Provide the [X, Y] coordinate of the cell's center where the given text is located.  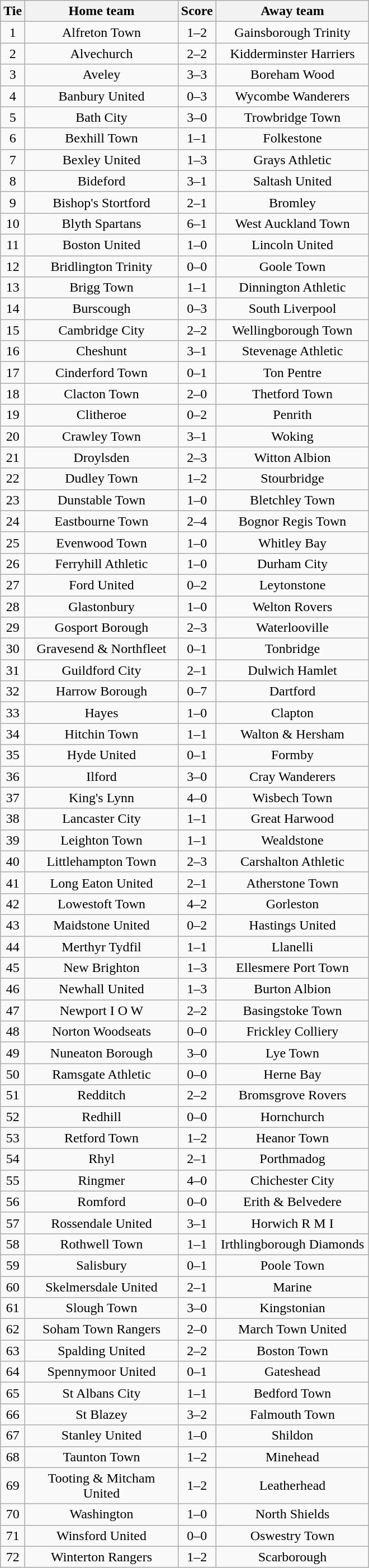
Aveley [102, 75]
Lincoln United [292, 245]
4–2 [197, 904]
Bideford [102, 181]
26 [13, 564]
Lancaster City [102, 819]
46 [13, 989]
Trowbridge Town [292, 117]
Witton Albion [292, 457]
Bexley United [102, 160]
Shildon [292, 1436]
1 [13, 32]
15 [13, 330]
Rothwell Town [102, 1244]
Dinnington Athletic [292, 288]
Wisbech Town [292, 798]
Hornchurch [292, 1117]
Irthlingborough Diamonds [292, 1244]
Woking [292, 436]
Winterton Rangers [102, 1557]
43 [13, 925]
Redhill [102, 1117]
Banbury United [102, 96]
Clacton Town [102, 394]
35 [13, 755]
51 [13, 1095]
71 [13, 1536]
Frickley Colliery [292, 1032]
38 [13, 819]
Long Eaton United [102, 883]
2–4 [197, 521]
Durham City [292, 564]
Tonbridge [292, 649]
Evenwood Town [102, 542]
Whitley Bay [292, 542]
Ford United [102, 585]
69 [13, 1486]
Cheshunt [102, 351]
Chichester City [292, 1180]
57 [13, 1223]
Kidderminster Harriers [292, 54]
Droylsden [102, 457]
63 [13, 1351]
29 [13, 628]
South Liverpool [292, 309]
Home team [102, 11]
55 [13, 1180]
Ton Pentre [292, 373]
Llanelli [292, 947]
West Auckland Town [292, 223]
St Blazey [102, 1414]
Retford Town [102, 1138]
16 [13, 351]
Cambridge City [102, 330]
Gosport Borough [102, 628]
Newport I O W [102, 1011]
Score [197, 11]
11 [13, 245]
40 [13, 861]
Blyth Spartans [102, 223]
Wealdstone [292, 840]
72 [13, 1557]
64 [13, 1372]
Taunton Town [102, 1457]
50 [13, 1074]
Tooting & Mitcham United [102, 1486]
3 [13, 75]
Leatherhead [292, 1486]
Gorleston [292, 904]
Bexhill Town [102, 139]
54 [13, 1159]
Formby [292, 755]
28 [13, 606]
Dulwich Hamlet [292, 670]
Away team [292, 11]
Waterlooville [292, 628]
Erith & Belvedere [292, 1202]
Rhyl [102, 1159]
Eastbourne Town [102, 521]
52 [13, 1117]
Stourbridge [292, 479]
18 [13, 394]
25 [13, 542]
Burton Albion [292, 989]
Saltash United [292, 181]
3–2 [197, 1414]
Bromley [292, 202]
Hayes [102, 713]
Penrith [292, 415]
59 [13, 1265]
Washington [102, 1514]
Dudley Town [102, 479]
3–3 [197, 75]
Maidstone United [102, 925]
48 [13, 1032]
67 [13, 1436]
Great Harwood [292, 819]
23 [13, 500]
Norton Woodseats [102, 1032]
Boston Town [292, 1351]
8 [13, 181]
Wellingborough Town [292, 330]
60 [13, 1286]
Rossendale United [102, 1223]
St Albans City [102, 1393]
44 [13, 947]
Lye Town [292, 1053]
9 [13, 202]
53 [13, 1138]
Gravesend & Northfleet [102, 649]
Gateshead [292, 1372]
Skelmersdale United [102, 1286]
King's Lynn [102, 798]
5 [13, 117]
Nuneaton Borough [102, 1053]
Brigg Town [102, 288]
Goole Town [292, 266]
Harrow Borough [102, 692]
Spennymoor United [102, 1372]
58 [13, 1244]
66 [13, 1414]
24 [13, 521]
19 [13, 415]
Wycombe Wanderers [292, 96]
4 [13, 96]
31 [13, 670]
45 [13, 968]
65 [13, 1393]
Merthyr Tydfil [102, 947]
12 [13, 266]
2 [13, 54]
Alfreton Town [102, 32]
New Brighton [102, 968]
Bridlington Trinity [102, 266]
Ilford [102, 776]
Heanor Town [292, 1138]
Ringmer [102, 1180]
Tie [13, 11]
Salisbury [102, 1265]
Bletchley Town [292, 500]
Atherstone Town [292, 883]
Dartford [292, 692]
Ramsgate Athletic [102, 1074]
21 [13, 457]
Poole Town [292, 1265]
20 [13, 436]
Lowestoft Town [102, 904]
Cinderford Town [102, 373]
Crawley Town [102, 436]
47 [13, 1011]
Burscough [102, 309]
27 [13, 585]
Hastings United [292, 925]
14 [13, 309]
61 [13, 1308]
Gainsborough Trinity [292, 32]
Cray Wanderers [292, 776]
Hitchin Town [102, 734]
Littlehampton Town [102, 861]
Romford [102, 1202]
Redditch [102, 1095]
Thetford Town [292, 394]
37 [13, 798]
Guildford City [102, 670]
North Shields [292, 1514]
Folkestone [292, 139]
Spalding United [102, 1351]
Stanley United [102, 1436]
Soham Town Rangers [102, 1329]
13 [13, 288]
Dunstable Town [102, 500]
Clapton [292, 713]
Falmouth Town [292, 1414]
32 [13, 692]
33 [13, 713]
Marine [292, 1286]
March Town United [292, 1329]
Leytonstone [292, 585]
Bromsgrove Rovers [292, 1095]
Stevenage Athletic [292, 351]
70 [13, 1514]
Newhall United [102, 989]
Winsford United [102, 1536]
62 [13, 1329]
6–1 [197, 223]
Boston United [102, 245]
Welton Rovers [292, 606]
0–7 [197, 692]
Grays Athletic [292, 160]
22 [13, 479]
Bath City [102, 117]
30 [13, 649]
Clitheroe [102, 415]
Walton & Hersham [292, 734]
Bedford Town [292, 1393]
68 [13, 1457]
Bishop's Stortford [102, 202]
Kingstonian [292, 1308]
Slough Town [102, 1308]
10 [13, 223]
Ferryhill Athletic [102, 564]
39 [13, 840]
42 [13, 904]
56 [13, 1202]
17 [13, 373]
Basingstoke Town [292, 1011]
Hyde United [102, 755]
7 [13, 160]
Alvechurch [102, 54]
34 [13, 734]
Boreham Wood [292, 75]
Minehead [292, 1457]
Porthmadog [292, 1159]
Scarborough [292, 1557]
Bognor Regis Town [292, 521]
41 [13, 883]
Carshalton Athletic [292, 861]
36 [13, 776]
6 [13, 139]
Ellesmere Port Town [292, 968]
Herne Bay [292, 1074]
Horwich R M I [292, 1223]
Oswestry Town [292, 1536]
Glastonbury [102, 606]
49 [13, 1053]
Leighton Town [102, 840]
